Return the (x, y) coordinate for the center point of the cell that contains the specified text.  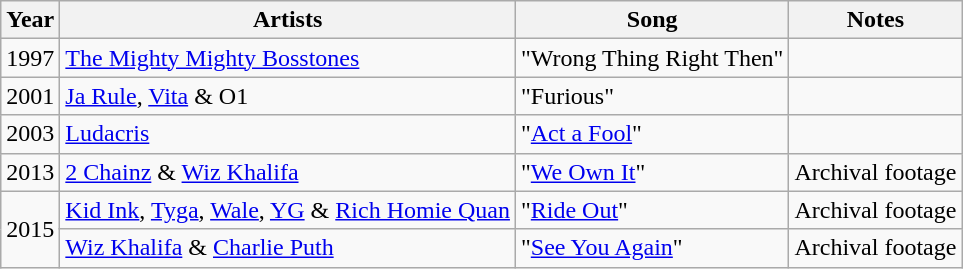
Wiz Khalifa & Charlie Puth (288, 248)
Year (30, 20)
"Furious" (652, 96)
Kid Ink, Tyga, Wale, YG & Rich Homie Quan (288, 210)
"Ride Out" (652, 210)
Ja Rule, Vita & O1 (288, 96)
1997 (30, 58)
Artists (288, 20)
2013 (30, 172)
Notes (876, 20)
2001 (30, 96)
2 Chainz & Wiz Khalifa (288, 172)
"Wrong Thing Right Then" (652, 58)
2015 (30, 229)
"We Own It" (652, 172)
2003 (30, 134)
The Mighty Mighty Bosstones (288, 58)
"See You Again" (652, 248)
Ludacris (288, 134)
Song (652, 20)
"Act a Fool" (652, 134)
